Capture the cell that displays the provided text and extract its (x, y) central coordinate. 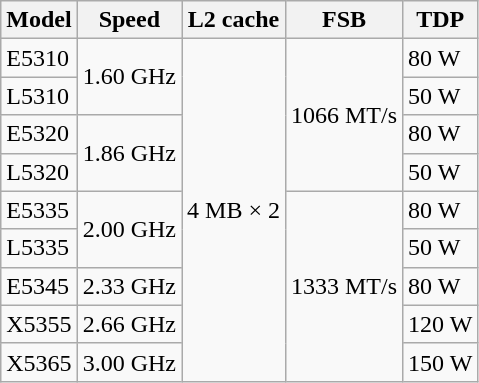
L5320 (39, 172)
2.66 GHz (129, 324)
2.33 GHz (129, 286)
1.86 GHz (129, 153)
150 W (440, 362)
2.00 GHz (129, 229)
L5310 (39, 96)
E5335 (39, 210)
X5355 (39, 324)
3.00 GHz (129, 362)
TDP (440, 20)
4 MB × 2 (234, 210)
Speed (129, 20)
Model (39, 20)
L5335 (39, 248)
E5345 (39, 286)
1066 MT/s (344, 115)
E5310 (39, 58)
1.60 GHz (129, 77)
L2 cache (234, 20)
E5320 (39, 134)
1333 MT/s (344, 286)
X5365 (39, 362)
FSB (344, 20)
120 W (440, 324)
